Provide the [x, y] coordinate of the cell's center where the given text is located.  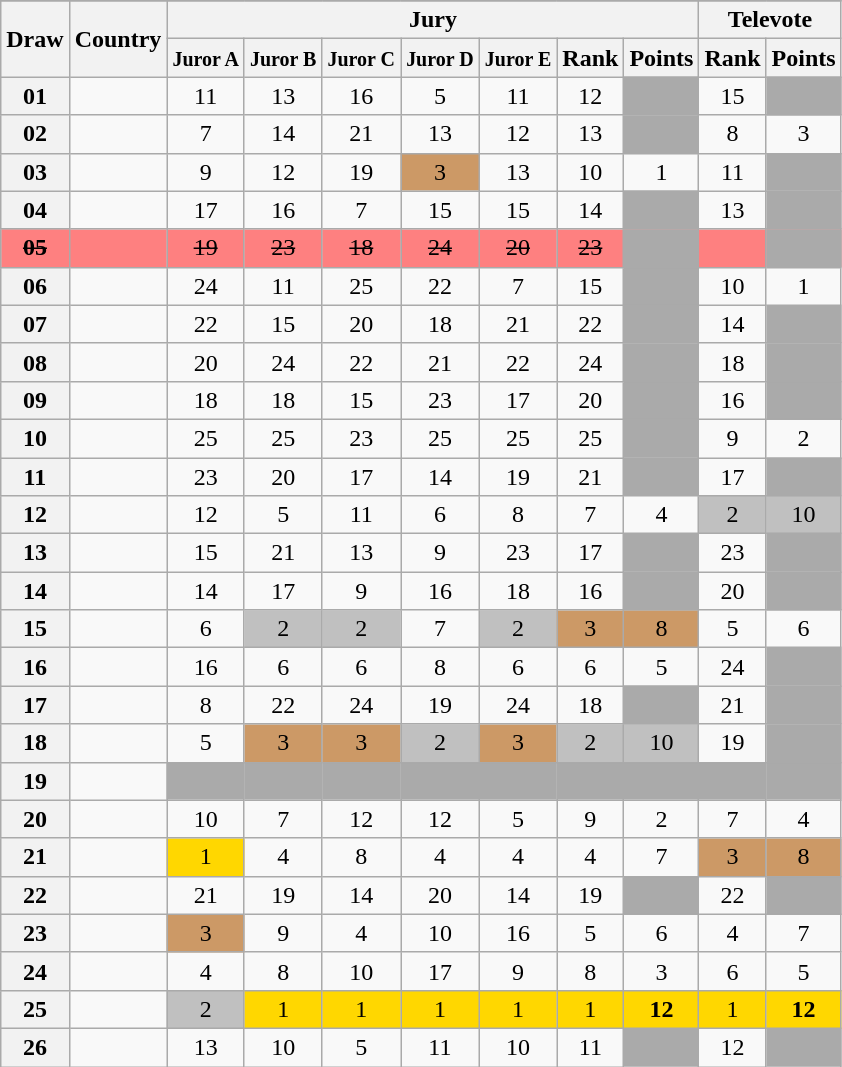
Televote [770, 20]
26 [35, 1047]
Juror B [283, 58]
Juror E [518, 58]
Country [118, 39]
05 [35, 248]
Draw [35, 39]
04 [35, 210]
Juror D [440, 58]
09 [35, 400]
Jury [433, 20]
08 [35, 362]
01 [35, 96]
02 [35, 134]
03 [35, 172]
Juror A [206, 58]
06 [35, 286]
07 [35, 324]
Juror C [362, 58]
